Return (X, Y) of the center of cell containing provided text 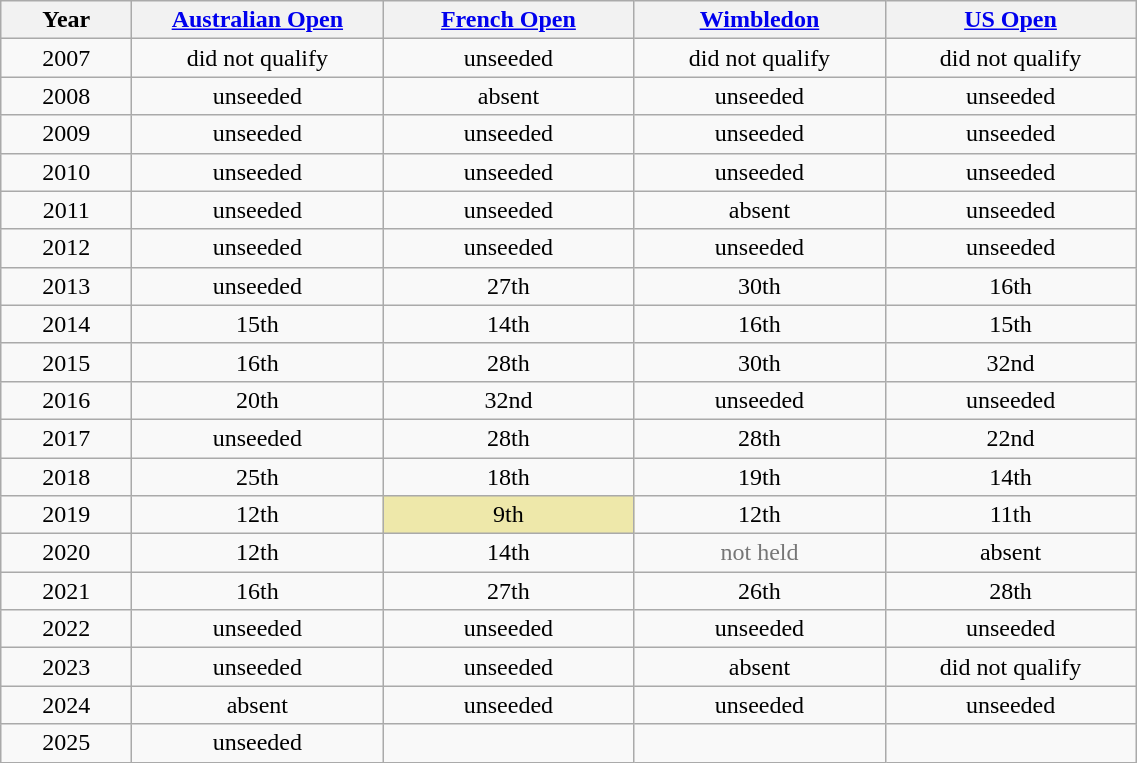
18th (508, 477)
20th (258, 400)
2013 (66, 286)
2021 (66, 591)
2022 (66, 629)
19th (760, 477)
2009 (66, 134)
9th (508, 515)
Year (66, 20)
2016 (66, 400)
2023 (66, 667)
11th (1010, 515)
2015 (66, 362)
2012 (66, 248)
2025 (66, 743)
Australian Open (258, 20)
US Open (1010, 20)
2018 (66, 477)
2008 (66, 96)
Wimbledon (760, 20)
2019 (66, 515)
not held (760, 553)
2011 (66, 210)
25th (258, 477)
2007 (66, 58)
2024 (66, 705)
French Open (508, 20)
2014 (66, 324)
2010 (66, 172)
2017 (66, 438)
26th (760, 591)
22nd (1010, 438)
2020 (66, 553)
